Capture the cell that displays the provided text and extract its [X, Y] central coordinate. 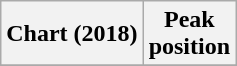
Chart (2018) [72, 34]
Peakposition [189, 34]
